Find where the given text appears and provide that cell's center as [x, y] coordinate. 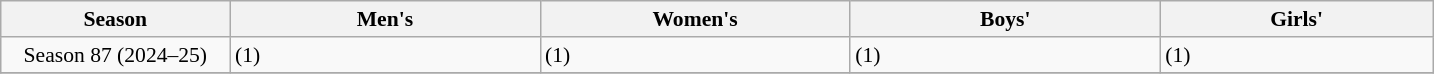
Season [116, 19]
Men's [385, 19]
Season 87 (2024–25) [116, 55]
Girls' [1296, 19]
Women's [695, 19]
Boys' [1005, 19]
